Return (x, y) of the center of cell containing provided text 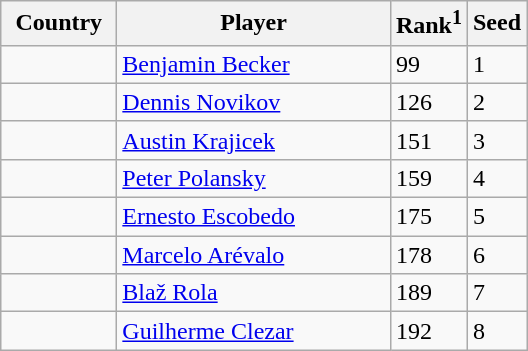
99 (428, 64)
5 (496, 217)
Benjamin Becker (254, 64)
Peter Polansky (254, 178)
Marcelo Arévalo (254, 255)
175 (428, 217)
192 (428, 331)
Ernesto Escobedo (254, 217)
189 (428, 293)
Guilherme Clezar (254, 331)
7 (496, 293)
8 (496, 331)
1 (496, 64)
4 (496, 178)
6 (496, 255)
Country (59, 24)
Rank1 (428, 24)
Seed (496, 24)
3 (496, 140)
Blaž Rola (254, 293)
2 (496, 102)
178 (428, 255)
Austin Krajicek (254, 140)
159 (428, 178)
151 (428, 140)
126 (428, 102)
Dennis Novikov (254, 102)
Player (254, 24)
